Detect which cell encompasses the target text, then output its (X, Y) center coordinate. 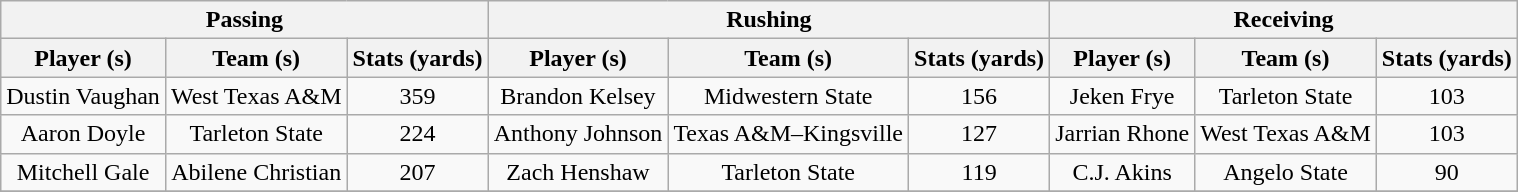
359 (418, 96)
224 (418, 134)
Jeken Frye (1122, 96)
Aaron Doyle (84, 134)
Brandon Kelsey (578, 96)
Abilene Christian (256, 172)
119 (980, 172)
Mitchell Gale (84, 172)
C.J. Akins (1122, 172)
156 (980, 96)
Rushing (769, 20)
Receiving (1284, 20)
Texas A&M–Kingsville (788, 134)
Passing (244, 20)
Dustin Vaughan (84, 96)
127 (980, 134)
Anthony Johnson (578, 134)
Zach Henshaw (578, 172)
207 (418, 172)
90 (1446, 172)
Midwestern State (788, 96)
Jarrian Rhone (1122, 134)
Angelo State (1286, 172)
